Capture the cell that displays the provided text and extract its (x, y) central coordinate. 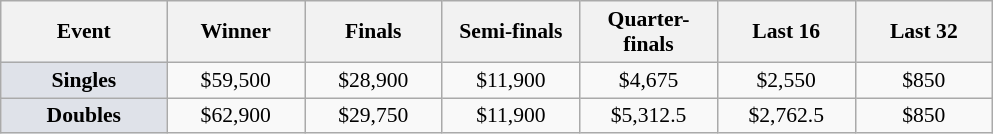
$2,550 (786, 80)
Semi-finals (511, 32)
$4,675 (649, 80)
$28,900 (373, 80)
Doubles (84, 116)
Winner (236, 32)
Last 32 (924, 32)
$62,900 (236, 116)
Last 16 (786, 32)
$29,750 (373, 116)
Event (84, 32)
$2,762.5 (786, 116)
Finals (373, 32)
Quarter-finals (649, 32)
$5,312.5 (649, 116)
Singles (84, 80)
$59,500 (236, 80)
